Scan for the cell matching the given text and deliver its (X, Y) coordinate at center. 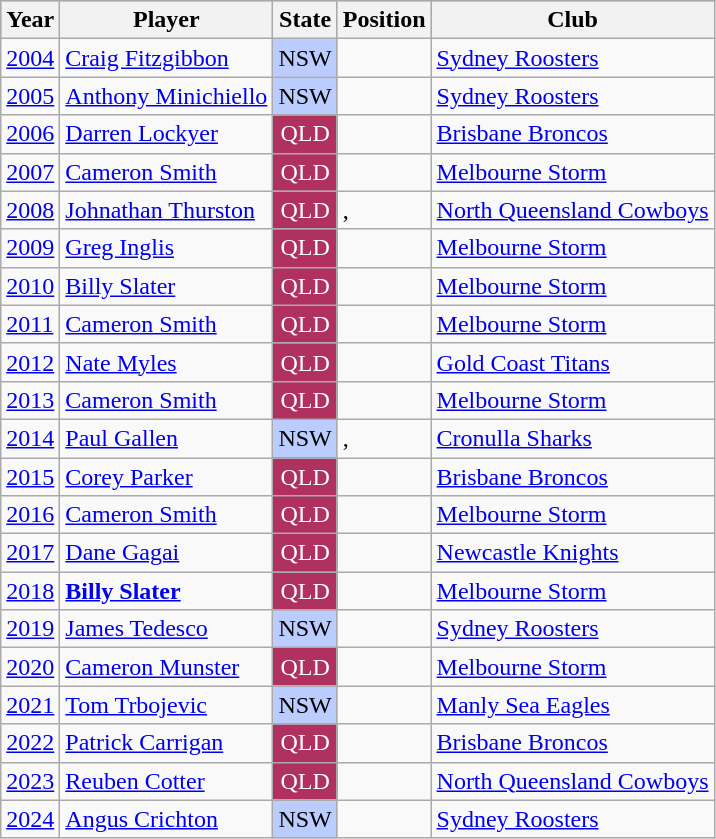
Paul Gallen (166, 438)
2012 (30, 362)
Craig Fitzgibbon (166, 58)
Darren Lockyer (166, 134)
2004 (30, 58)
Year (30, 20)
Johnathan Thurston (166, 210)
2009 (30, 248)
Nate Myles (166, 362)
2013 (30, 400)
2005 (30, 96)
Angus Crichton (166, 819)
2019 (30, 629)
2006 (30, 134)
2024 (30, 819)
Anthony Minichiello (166, 96)
2017 (30, 553)
2007 (30, 172)
Gold Coast Titans (572, 362)
2018 (30, 591)
Newcastle Knights (572, 553)
Dane Gagai (166, 553)
2016 (30, 515)
2008 (30, 210)
Club (572, 20)
2014 (30, 438)
Player (166, 20)
Manly Sea Eagles (572, 705)
2021 (30, 705)
Tom Trbojevic (166, 705)
2015 (30, 477)
Corey Parker (166, 477)
Reuben Cotter (166, 781)
Position (384, 20)
2020 (30, 667)
2010 (30, 286)
James Tedesco (166, 629)
2023 (30, 781)
State (305, 20)
Cronulla Sharks (572, 438)
Greg Inglis (166, 248)
Cameron Munster (166, 667)
2022 (30, 743)
Patrick Carrigan (166, 743)
2011 (30, 324)
